Determine the (x, y) coordinate at the center of the cell enclosing the given text.  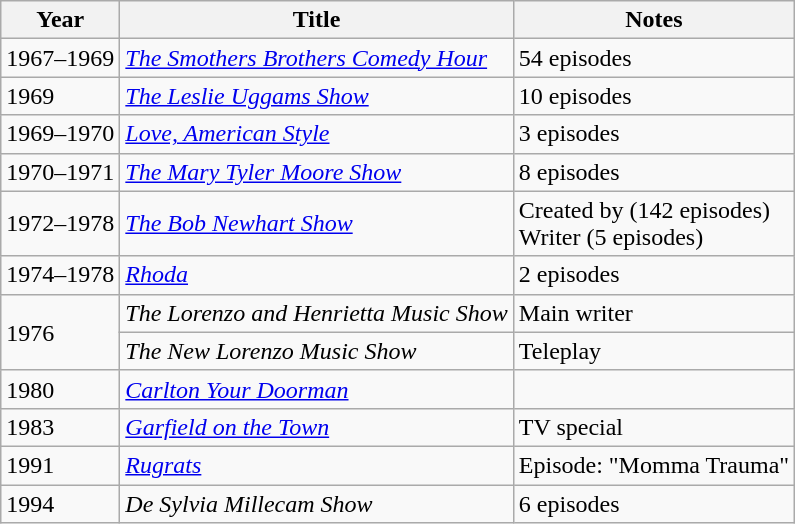
3 episodes (654, 134)
Rugrats (316, 465)
1980 (60, 389)
54 episodes (654, 58)
1994 (60, 503)
1969–1970 (60, 134)
Main writer (654, 313)
The Smothers Brothers Comedy Hour (316, 58)
The Leslie Uggams Show (316, 96)
Created by (142 episodes)Writer (5 episodes) (654, 224)
1974–1978 (60, 275)
The Mary Tyler Moore Show (316, 172)
1983 (60, 427)
1976 (60, 332)
1991 (60, 465)
The Lorenzo and Henrietta Music Show (316, 313)
8 episodes (654, 172)
1969 (60, 96)
The New Lorenzo Music Show (316, 351)
Love, American Style (316, 134)
Rhoda (316, 275)
6 episodes (654, 503)
10 episodes (654, 96)
The Bob Newhart Show (316, 224)
2 episodes (654, 275)
Teleplay (654, 351)
Year (60, 20)
Notes (654, 20)
TV special (654, 427)
1967–1969 (60, 58)
Title (316, 20)
1970–1971 (60, 172)
Garfield on the Town (316, 427)
De Sylvia Millecam Show (316, 503)
Episode: "Momma Trauma" (654, 465)
1972–1978 (60, 224)
Carlton Your Doorman (316, 389)
